For the text-containing cell, return its midpoint in (X, Y) coordinate format. 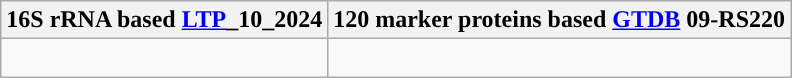
120 marker proteins based GTDB 09-RS220 (560, 20)
16S rRNA based LTP_10_2024 (164, 20)
